Locate the cell with the specified text and output its [x, y] center coordinate. 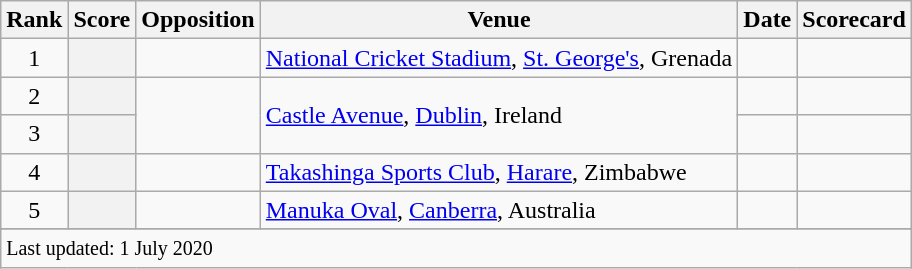
2 [34, 96]
Venue [499, 20]
Manuka Oval, Canberra, Australia [499, 210]
Score [102, 20]
Scorecard [854, 20]
Date [768, 20]
National Cricket Stadium, St. George's, Grenada [499, 58]
3 [34, 134]
Takashinga Sports Club, Harare, Zimbabwe [499, 172]
Rank [34, 20]
4 [34, 172]
1 [34, 58]
Last updated: 1 July 2020 [456, 248]
Opposition [198, 20]
5 [34, 210]
Castle Avenue, Dublin, Ireland [499, 115]
